For the text-containing cell, return its midpoint in [X, Y] coordinate format. 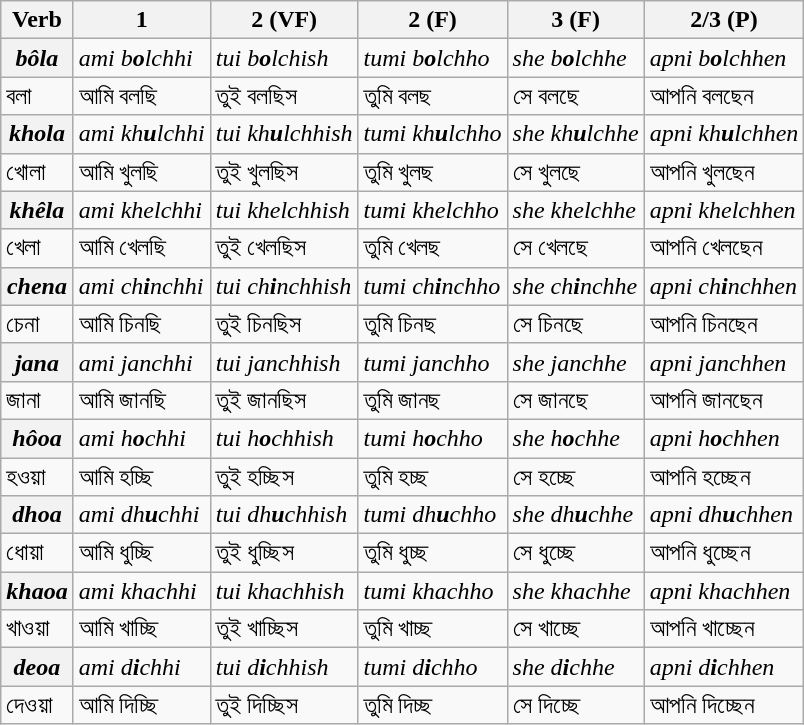
তুই চিনছিস [284, 324]
ধোয়া [37, 553]
আমি ধুচ্ছি [142, 553]
she dichhe [576, 667]
ami janchhi [142, 362]
apni khachhen [724, 591]
tui janchhish [284, 362]
tumi khelchho [432, 210]
ami khulchhi [142, 134]
আপনি খুলছেন [724, 172]
খেলা [37, 248]
আমি হচ্ছি [142, 477]
khaoa [37, 591]
apni khelchhen [724, 210]
তুমি দিচ্ছ [432, 705]
সে জানছে [576, 400]
আমি চিনছি [142, 324]
tumi hochho [432, 438]
আমি খাচ্ছি [142, 629]
chena [37, 286]
2 (VF) [284, 20]
tumi khulchho [432, 134]
তুমি হচ্ছ [432, 477]
tui khulchhish [284, 134]
সে বলছে [576, 96]
bôla [37, 58]
ami chinchhi [142, 286]
3 (F) [576, 20]
tui dhuchhish [284, 515]
তুমি খাচ্ছ [432, 629]
তুই খুলছিস [284, 172]
ami bolchhi [142, 58]
আমি বলছি [142, 96]
she dhuchhe [576, 515]
tumi janchho [432, 362]
হওয়া [37, 477]
deoa [37, 667]
khêla [37, 210]
তুমি খুলছ [432, 172]
তুমি জানছ [432, 400]
tui khachhish [284, 591]
তুই দিচ্ছিস [284, 705]
আপনি দিচ্ছেন [724, 705]
apni bolchhen [724, 58]
তুমি বলছ [432, 96]
apni chinchhen [724, 286]
she chinchhe [576, 286]
আপনি চিনছেন [724, 324]
apni khulchhen [724, 134]
আমি দিচ্ছি [142, 705]
দেওয়া [37, 705]
আমি খুলছি [142, 172]
সে ধুচ্ছে [576, 553]
আপনি খেলছেন [724, 248]
তুই খাচ্ছিস [284, 629]
apni hochhen [724, 438]
she hochhe [576, 438]
1 [142, 20]
she janchhe [576, 362]
জানা [37, 400]
চেনা [37, 324]
তুই খেলছিস [284, 248]
তুমি খেলছ [432, 248]
tumi bolchho [432, 58]
তুই ধুচ্ছিস [284, 553]
tui chinchhish [284, 286]
ami dhuchhi [142, 515]
tui khelchhish [284, 210]
খাওয়া [37, 629]
সে খুলছে [576, 172]
আপনি খাচ্ছেন [724, 629]
tui hochhish [284, 438]
ami khachhi [142, 591]
tumi chinchho [432, 286]
tui bolchish [284, 58]
dhoa [37, 515]
she khulchhe [576, 134]
hôoa [37, 438]
সে খাচ্ছে [576, 629]
আপনি বলছেন [724, 96]
khola [37, 134]
সে হচ্ছে [576, 477]
তুই বলছিস [284, 96]
tui dichhish [284, 667]
আপনি জানছেন [724, 400]
Verb [37, 20]
2/3 (P) [724, 20]
tumi dhuchho [432, 515]
she bolchhe [576, 58]
2 (F) [432, 20]
tumi dichho [432, 667]
ami khelchhi [142, 210]
তুমি ধুচ্ছ [432, 553]
ami hochhi [142, 438]
she khelchhe [576, 210]
সে খেলছে [576, 248]
ami dichhi [142, 667]
সে চিনছে [576, 324]
apni dichhen [724, 667]
she khachhe [576, 591]
আপনি হচ্ছেন [724, 477]
তুই হচ্ছিস [284, 477]
আমি খেলছি [142, 248]
আপনি ধুচ্ছেন [724, 553]
তুমি চিনছ [432, 324]
খোলা [37, 172]
apni dhuchhen [724, 515]
তুই জানছিস [284, 400]
সে দিচ্ছে [576, 705]
বলা [37, 96]
আমি জানছি [142, 400]
jana [37, 362]
tumi khachho [432, 591]
apni janchhen [724, 362]
